Scan for the cell matching the given text and deliver its [x, y] coordinate at center. 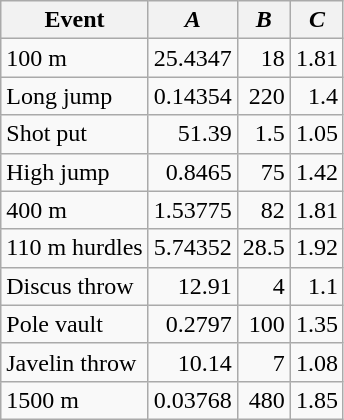
51.39 [192, 134]
Shot put [74, 134]
110 m hurdles [74, 248]
480 [264, 400]
5.74352 [192, 248]
0.2797 [192, 324]
0.03768 [192, 400]
400 m [74, 210]
Long jump [74, 96]
10.14 [192, 362]
220 [264, 96]
18 [264, 58]
12.91 [192, 286]
1.05 [316, 134]
B [264, 20]
Javelin throw [74, 362]
C [316, 20]
High jump [74, 172]
7 [264, 362]
4 [264, 286]
1.92 [316, 248]
A [192, 20]
100 m [74, 58]
1.4 [316, 96]
100 [264, 324]
28.5 [264, 248]
1.85 [316, 400]
1.35 [316, 324]
Discus throw [74, 286]
1.42 [316, 172]
1.53775 [192, 210]
25.4347 [192, 58]
1500 m [74, 400]
1.1 [316, 286]
Pole vault [74, 324]
75 [264, 172]
Event [74, 20]
1.08 [316, 362]
82 [264, 210]
0.8465 [192, 172]
1.5 [264, 134]
0.14354 [192, 96]
